Return the (x, y) coordinate for the center point of the cell that contains the specified text.  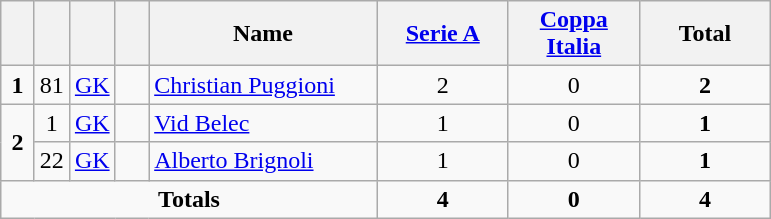
Totals (189, 199)
Vid Belec (264, 123)
Coppa Italia (574, 34)
Serie A (442, 34)
Christian Puggioni (264, 85)
81 (52, 85)
Name (264, 34)
22 (52, 161)
Alberto Brignoli (264, 161)
Total (704, 34)
